Locate the cell with the specified text and output its [X, Y] center coordinate. 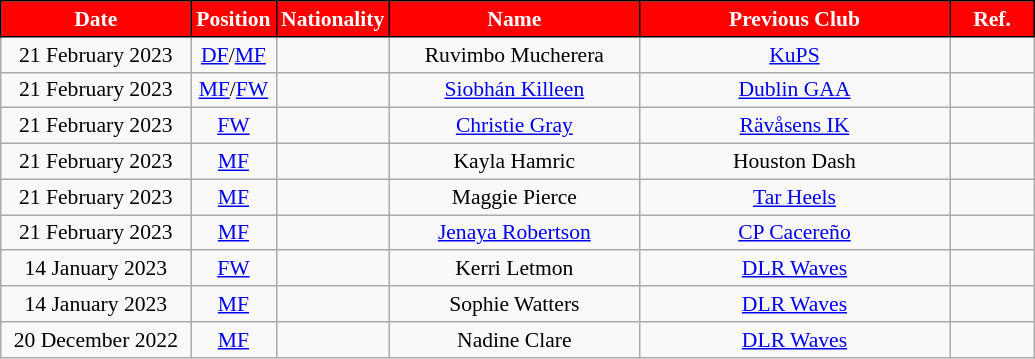
Ruvimbo Mucherera [514, 55]
Sophie Watters [514, 304]
MF/FW [234, 90]
Kayla Hamric [514, 162]
Date [96, 19]
Rävåsens IK [794, 126]
Nadine Clare [514, 340]
Jenaya Robertson [514, 233]
Siobhán Killeen [514, 90]
20 December 2022 [96, 340]
Previous Club [794, 19]
Tar Heels [794, 197]
Christie Gray [514, 126]
Houston Dash [794, 162]
Nationality [332, 19]
Name [514, 19]
DF/MF [234, 55]
Ref. [992, 19]
Dublin GAA [794, 90]
Maggie Pierce [514, 197]
CP Cacereño [794, 233]
Kerri Letmon [514, 269]
Position [234, 19]
KuPS [794, 55]
